Detect which cell encompasses the target text, then output its (X, Y) center coordinate. 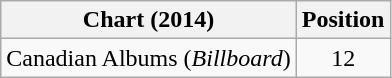
12 (343, 58)
Canadian Albums (Billboard) (149, 58)
Chart (2014) (149, 20)
Position (343, 20)
